Return (X, Y) of the center of cell containing provided text 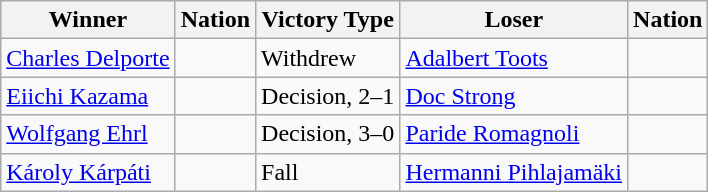
Victory Type (328, 20)
Winner (88, 20)
Hermanni Pihlajamäki (514, 172)
Adalbert Toots (514, 58)
Fall (328, 172)
Paride Romagnoli (514, 134)
Loser (514, 20)
Charles Delporte (88, 58)
Decision, 2–1 (328, 96)
Doc Strong (514, 96)
Withdrew (328, 58)
Eiichi Kazama (88, 96)
Wolfgang Ehrl (88, 134)
Károly Kárpáti (88, 172)
Decision, 3–0 (328, 134)
